For the text-containing cell, return its midpoint in (x, y) coordinate format. 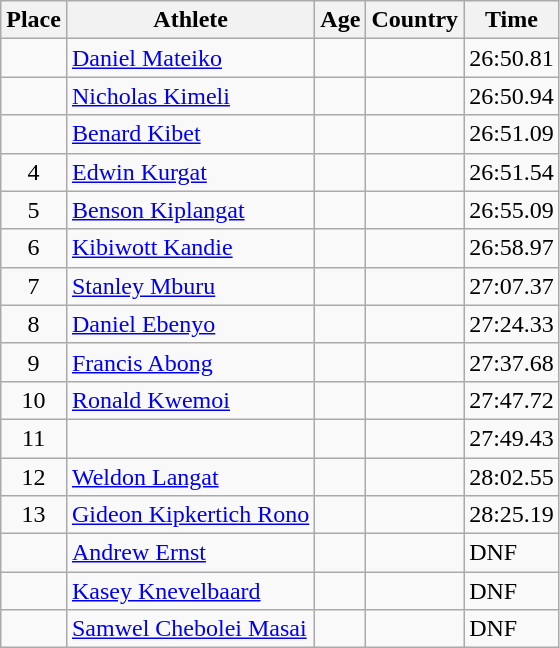
Francis Abong (190, 362)
Stanley Mburu (190, 286)
6 (34, 248)
8 (34, 324)
Edwin Kurgat (190, 172)
Country (415, 20)
7 (34, 286)
26:58.97 (512, 248)
5 (34, 210)
27:47.72 (512, 400)
28:25.19 (512, 515)
11 (34, 438)
26:51.09 (512, 134)
12 (34, 477)
Benson Kiplangat (190, 210)
Daniel Ebenyo (190, 324)
27:24.33 (512, 324)
4 (34, 172)
27:07.37 (512, 286)
Kasey Knevelbaard (190, 591)
26:55.09 (512, 210)
Place (34, 20)
26:50.81 (512, 58)
26:51.54 (512, 172)
28:02.55 (512, 477)
10 (34, 400)
Benard Kibet (190, 134)
Andrew Ernst (190, 553)
13 (34, 515)
Ronald Kwemoi (190, 400)
26:50.94 (512, 96)
Age (340, 20)
Nicholas Kimeli (190, 96)
9 (34, 362)
Time (512, 20)
Daniel Mateiko (190, 58)
Gideon Kipkertich Rono (190, 515)
Kibiwott Kandie (190, 248)
Samwel Chebolei Masai (190, 629)
27:37.68 (512, 362)
Weldon Langat (190, 477)
27:49.43 (512, 438)
Athlete (190, 20)
